Search for the cell housing the specified text and yield its (x, y) center coordinate. 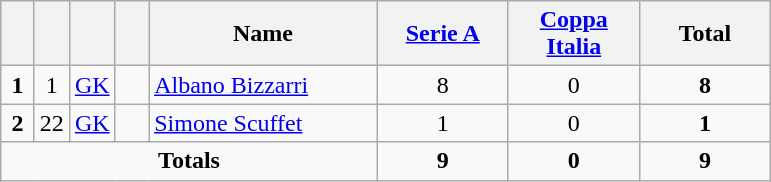
Totals (189, 161)
Coppa Italia (574, 34)
Albano Bizzarri (264, 85)
Name (264, 34)
22 (52, 123)
Simone Scuffet (264, 123)
Serie A (442, 34)
2 (18, 123)
Total (704, 34)
